Find where the given text appears and provide that cell's center as [X, Y] coordinate. 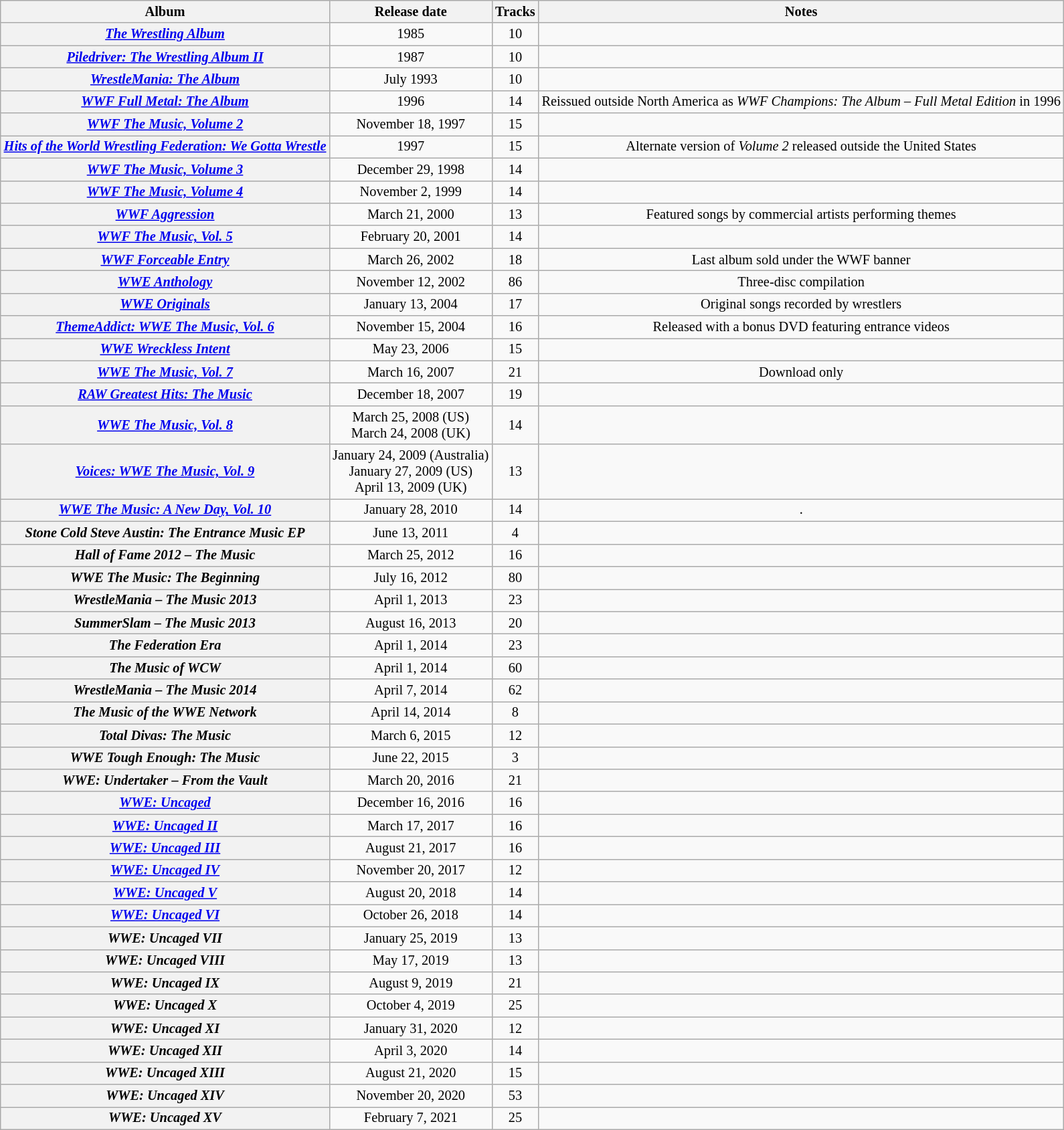
Total Divas: The Music [165, 735]
January 25, 2019 [411, 938]
WWE: Uncaged V [165, 893]
WWE: Uncaged X [165, 1006]
WWE The Music, Vol. 7 [165, 372]
Original songs recorded by wrestlers [802, 304]
WWE The Music: The Beginning [165, 577]
August 16, 2013 [411, 623]
April 3, 2020 [411, 1050]
WWE: Uncaged II [165, 826]
WWE: Uncaged VI [165, 915]
WrestleMania – The Music 2014 [165, 690]
August 21, 2020 [411, 1073]
March 21, 2000 [411, 214]
Release date [411, 11]
WWE: Uncaged XV [165, 1118]
The Music of WCW [165, 668]
80 [515, 577]
WWE: Undertaker – From the Vault [165, 780]
October 4, 2019 [411, 1006]
WWE: Uncaged XII [165, 1050]
WWF The Music, Volume 3 [165, 169]
. [802, 510]
WWE: Uncaged XI [165, 1028]
December 16, 2016 [411, 803]
April 1, 2013 [411, 600]
January 13, 2004 [411, 304]
WWE: Uncaged IV [165, 870]
November 2, 1999 [411, 192]
8 [515, 713]
WWE: Uncaged VII [165, 938]
April 14, 2014 [411, 713]
WWE: Uncaged [165, 803]
1996 [411, 102]
60 [515, 668]
Featured songs by commercial artists performing themes [802, 214]
November 12, 2002 [411, 282]
Hits of the World Wrestling Federation: We Gotta Wrestle [165, 147]
March 25, 2012 [411, 555]
July 16, 2012 [411, 577]
May 23, 2006 [411, 349]
February 20, 2001 [411, 237]
62 [515, 690]
53 [515, 1096]
October 26, 2018 [411, 915]
WWE Wreckless Intent [165, 349]
1997 [411, 147]
4 [515, 533]
Tracks [515, 11]
WWE: Uncaged IX [165, 983]
The Music of the WWE Network [165, 713]
WWF Forceable Entry [165, 260]
November 15, 2004 [411, 327]
ThemeAddict: WWE The Music, Vol. 6 [165, 327]
April 7, 2014 [411, 690]
Hall of Fame 2012 – The Music [165, 555]
WWF The Music, Vol. 5 [165, 237]
WWE Tough Enough: The Music [165, 758]
November 20, 2020 [411, 1096]
WWE: Uncaged XIII [165, 1073]
Reissued outside North America as WWF Champions: The Album – Full Metal Edition in 1996 [802, 102]
SummerSlam – The Music 2013 [165, 623]
20 [515, 623]
November 20, 2017 [411, 870]
WWE Anthology [165, 282]
The Federation Era [165, 645]
The Wrestling Album [165, 34]
January 28, 2010 [411, 510]
March 20, 2016 [411, 780]
January 24, 2009 (Australia)January 27, 2009 (US)April 13, 2009 (UK) [411, 472]
WWF The Music, Volume 2 [165, 124]
WWE The Music: A New Day, Vol. 10 [165, 510]
WrestleMania – The Music 2013 [165, 600]
WWE: Uncaged XIV [165, 1096]
WWE Originals [165, 304]
Voices: WWE The Music, Vol. 9 [165, 472]
June 13, 2011 [411, 533]
86 [515, 282]
March 25, 2008 (US)March 24, 2008 (UK) [411, 425]
August 9, 2019 [411, 983]
Released with a bonus DVD featuring entrance videos [802, 327]
WWE: Uncaged VIII [165, 961]
December 18, 2007 [411, 394]
July 1993 [411, 79]
WWE The Music, Vol. 8 [165, 425]
November 18, 1997 [411, 124]
December 29, 1998 [411, 169]
March 6, 2015 [411, 735]
WrestleMania: The Album [165, 79]
Download only [802, 372]
17 [515, 304]
19 [515, 394]
January 31, 2020 [411, 1028]
3 [515, 758]
Piledriver: The Wrestling Album II [165, 57]
1987 [411, 57]
WWF Full Metal: The Album [165, 102]
WWF Aggression [165, 214]
February 7, 2021 [411, 1118]
RAW Greatest Hits: The Music [165, 394]
June 22, 2015 [411, 758]
August 21, 2017 [411, 848]
WWF The Music, Volume 4 [165, 192]
May 17, 2019 [411, 961]
March 17, 2017 [411, 826]
WWE: Uncaged III [165, 848]
18 [515, 260]
August 20, 2018 [411, 893]
Three-disc compilation [802, 282]
Album [165, 11]
March 26, 2002 [411, 260]
March 16, 2007 [411, 372]
Alternate version of Volume 2 released outside the United States [802, 147]
Stone Cold Steve Austin: The Entrance Music EP [165, 533]
Notes [802, 11]
Last album sold under the WWF banner [802, 260]
1985 [411, 34]
